Find where the given text appears and provide that cell's center as (X, Y) coordinate. 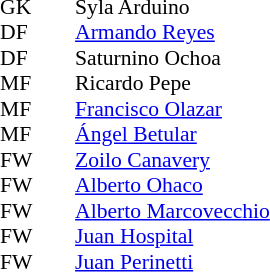
Alberto Marcovecchio (172, 211)
Alberto Ohaco (172, 185)
Ricardo Pepe (172, 83)
Zoilo Canavery (172, 160)
Ángel Betular (172, 135)
Armando Reyes (172, 33)
Francisco Olazar (172, 109)
Juan Hospital (172, 237)
Saturnino Ochoa (172, 58)
